From the cell containing the given text, extract its center point as [X, Y] coordinate. 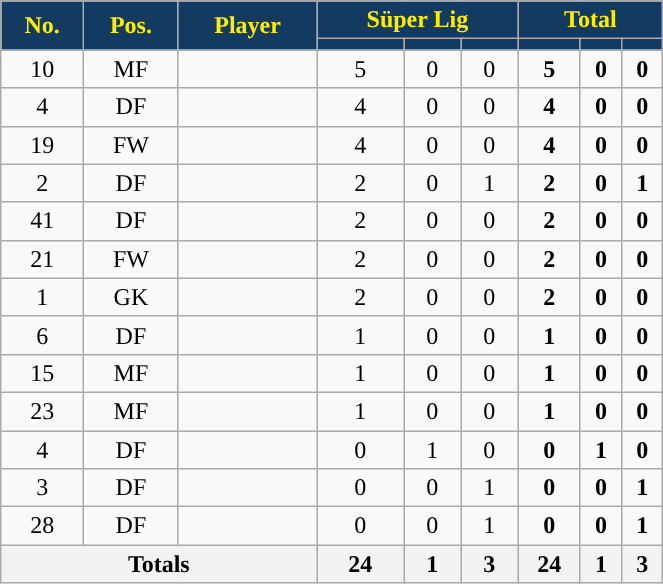
15 [42, 373]
23 [42, 411]
19 [42, 145]
10 [42, 69]
6 [42, 335]
Total [590, 20]
No. [42, 26]
Pos. [132, 26]
41 [42, 221]
Süper Lig [418, 20]
GK [132, 297]
Player [248, 26]
Totals [159, 564]
28 [42, 526]
21 [42, 259]
